Return (X, Y) of the center of cell containing provided text 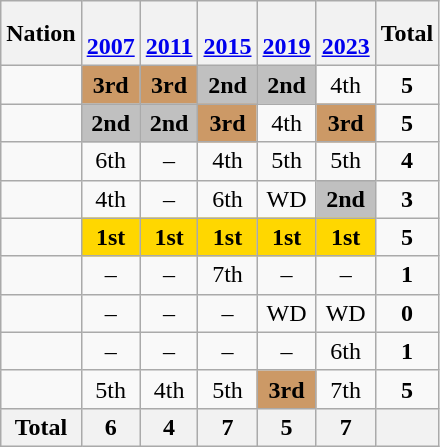
2015 (228, 34)
2011 (169, 34)
3 (407, 199)
2023 (346, 34)
2007 (110, 34)
6 (110, 427)
2019 (286, 34)
Nation (41, 34)
0 (407, 313)
